Return [x, y] of the center of cell containing provided text 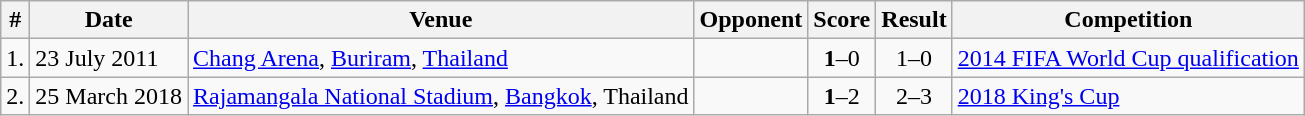
2014 FIFA World Cup qualification [1128, 58]
1. [16, 58]
Chang Arena, Buriram, Thailand [442, 58]
Date [109, 20]
Result [914, 20]
1–2 [842, 96]
Score [842, 20]
2–3 [914, 96]
2. [16, 96]
2018 King's Cup [1128, 96]
25 March 2018 [109, 96]
23 July 2011 [109, 58]
Opponent [751, 20]
Venue [442, 20]
Rajamangala National Stadium, Bangkok, Thailand [442, 96]
# [16, 20]
Competition [1128, 20]
